Find where the given text appears and provide that cell's center as (X, Y) coordinate. 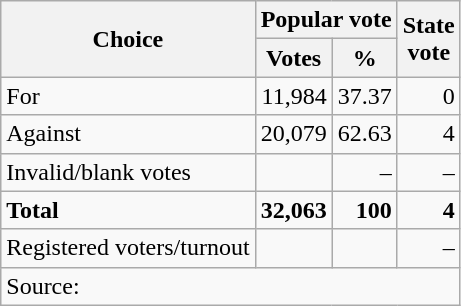
37.37 (364, 96)
% (364, 58)
20,079 (294, 134)
Popular vote (326, 20)
Against (128, 134)
Statevote (428, 39)
Registered voters/turnout (128, 248)
62.63 (364, 134)
11,984 (294, 96)
0 (428, 96)
100 (364, 210)
32,063 (294, 210)
Total (128, 210)
Source: (231, 286)
For (128, 96)
Choice (128, 39)
Votes (294, 58)
Invalid/blank votes (128, 172)
